Extract the [x, y] coordinate from the center of the cell holding the provided text.  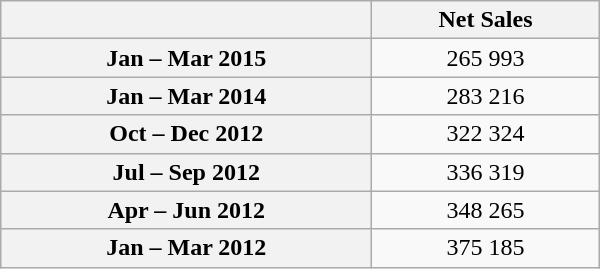
Oct – Dec 2012 [186, 134]
Jan – Mar 2015 [186, 58]
265 993 [486, 58]
Apr – Jun 2012 [186, 210]
283 216 [486, 96]
375 185 [486, 248]
Jul – Sep 2012 [186, 172]
348 265 [486, 210]
Jan – Mar 2012 [186, 248]
Jan – Mar 2014 [186, 96]
322 324 [486, 134]
336 319 [486, 172]
Net Sales [486, 20]
